Scan for the cell matching the given text and deliver its [X, Y] coordinate at center. 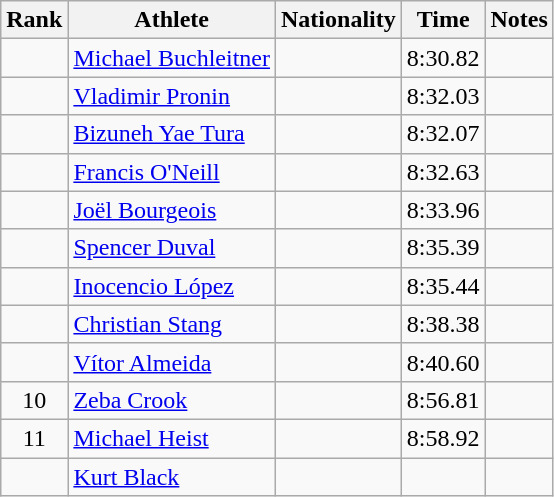
Joël Bourgeois [172, 210]
Spencer Duval [172, 248]
10 [34, 400]
Rank [34, 20]
8:32.03 [443, 96]
Notes [519, 20]
8:32.63 [443, 172]
Time [443, 20]
8:32.07 [443, 134]
Vladimir Pronin [172, 96]
Francis O'Neill [172, 172]
Vítor Almeida [172, 362]
8:58.92 [443, 438]
Inocencio López [172, 286]
Christian Stang [172, 324]
8:30.82 [443, 58]
Bizuneh Yae Tura [172, 134]
11 [34, 438]
Kurt Black [172, 477]
8:35.44 [443, 286]
Athlete [172, 20]
8:35.39 [443, 248]
Michael Buchleitner [172, 58]
8:40.60 [443, 362]
8:33.96 [443, 210]
Zeba Crook [172, 400]
8:56.81 [443, 400]
Michael Heist [172, 438]
8:38.38 [443, 324]
Nationality [339, 20]
